Return (X, Y) of the center of cell containing provided text 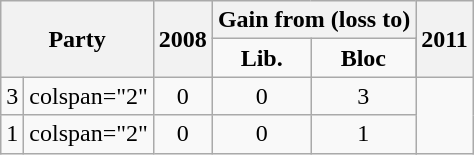
Bloc (364, 58)
2008 (182, 39)
Lib. (262, 58)
2011 (445, 39)
Gain from (loss to) (314, 20)
Party (78, 39)
